Return the (x, y) coordinate for the center point of the cell that contains the specified text.  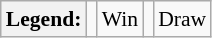
Legend: (44, 19)
Win (120, 19)
Draw (182, 19)
